Determine the (x, y) coordinate at the center of the cell enclosing the given text.  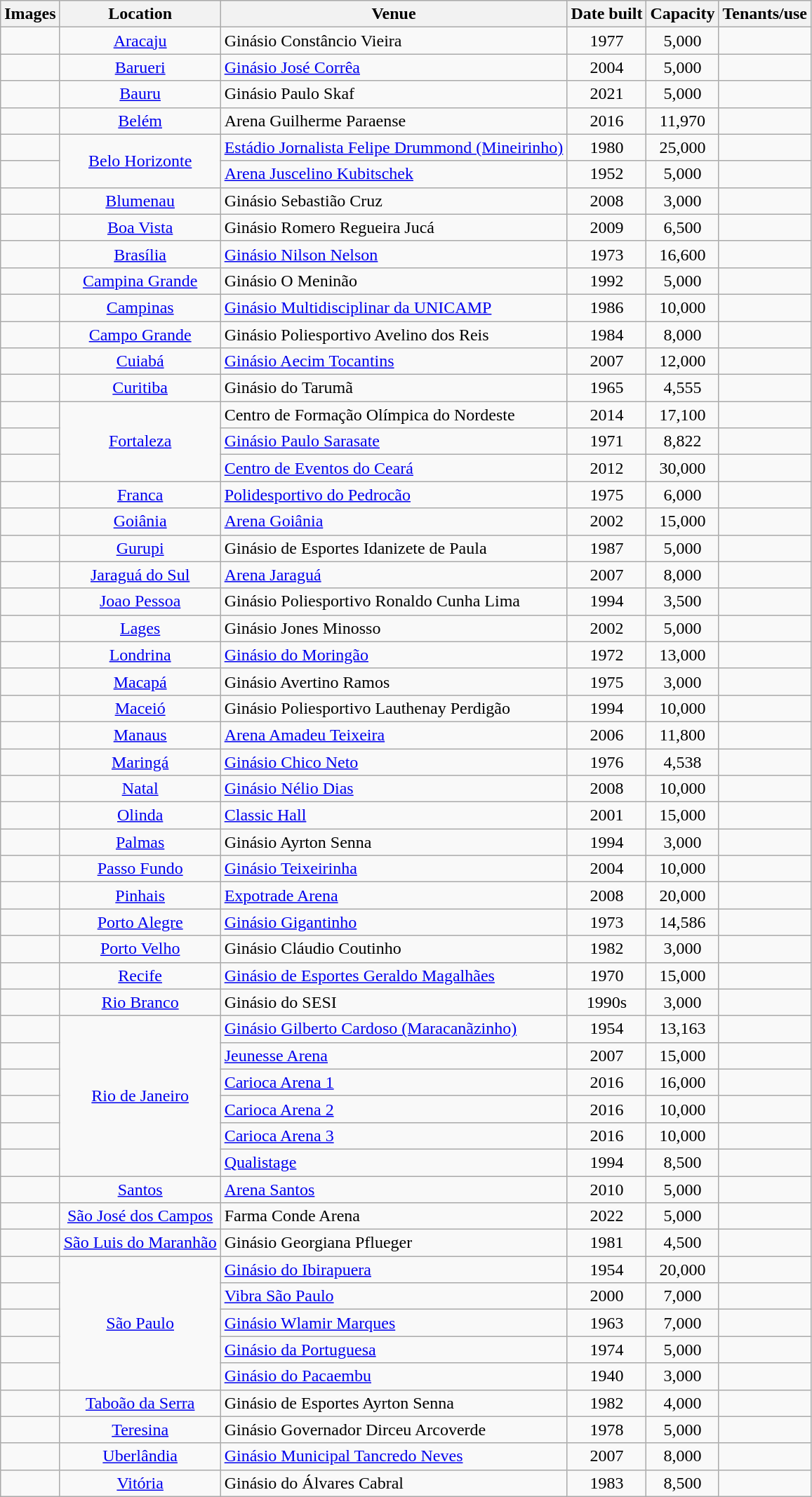
Belém (140, 121)
Centro de Formação Olímpica do Nordeste (394, 415)
Cuiabá (140, 361)
Campina Grande (140, 281)
Taboão da Serra (140, 1403)
Ginásio Ayrton Senna (394, 842)
1983 (606, 1483)
Ginásio Chico Neto (394, 761)
16,000 (682, 1082)
Passo Fundo (140, 869)
1992 (606, 281)
Olinda (140, 816)
Ginásio Wlamir Marques (394, 1323)
Ginásio José Corrêa (394, 67)
Estádio Jornalista Felipe Drummond (Mineirinho) (394, 147)
Ginásio Paulo Sarasate (394, 441)
1952 (606, 174)
1977 (606, 41)
Jaraguá do Sul (140, 575)
Centro de Eventos do Ceará (394, 468)
Ginásio Poliesportivo Lauthenay Perdigão (394, 708)
1990s (606, 1002)
Arena Jaraguá (394, 575)
Ginásio Gigantinho (394, 922)
1940 (606, 1376)
Carioca Arena 3 (394, 1136)
Ginásio Governador Dirceu Arcoverde (394, 1430)
Ginásio Gilberto Cardoso (Maracanãzinho) (394, 1029)
Ginásio de Esportes Idanizete de Paula (394, 548)
1978 (606, 1430)
Ginásio Avertino Ramos (394, 681)
Capacity (682, 14)
Ginásio O Meninão (394, 281)
Goiânia (140, 521)
12,000 (682, 361)
Tenants/use (765, 14)
Macapá (140, 681)
Recife (140, 976)
Expotrade Arena (394, 896)
Barueri (140, 67)
25,000 (682, 147)
1987 (606, 548)
Polidesportivo do Pedrocão (394, 495)
Ginásio Aecim Tocantins (394, 361)
Campinas (140, 307)
8,822 (682, 441)
Date built (606, 14)
1970 (606, 976)
2001 (606, 816)
Ginásio Nélio Dias (394, 789)
Ginásio de Esportes Geraldo Magalhães (394, 976)
1976 (606, 761)
4,500 (682, 1243)
Porto Velho (140, 949)
14,586 (682, 922)
30,000 (682, 468)
1971 (606, 441)
Qualistage (394, 1162)
3,500 (682, 601)
Blumenau (140, 201)
Santos (140, 1190)
4,555 (682, 388)
1981 (606, 1243)
São Luis do Maranhão (140, 1243)
1980 (606, 147)
4,000 (682, 1403)
Vibra São Paulo (394, 1296)
Classic Hall (394, 816)
2021 (606, 94)
Jeunesse Arena (394, 1056)
Campo Grande (140, 335)
Maringá (140, 761)
Ginásio Nilson Nelson (394, 254)
Ginásio Georgiana Pflueger (394, 1243)
Ginásio do Tarumã (394, 388)
Joao Pessoa (140, 601)
Ginásio Constâncio Vieira (394, 41)
Arena Santos (394, 1190)
16,600 (682, 254)
13,163 (682, 1029)
Ginásio Cláudio Coutinho (394, 949)
2010 (606, 1190)
Rio de Janeiro (140, 1096)
Ginásio do Pacaembu (394, 1376)
Ginásio Multidisciplinar da UNICAMP (394, 307)
Maceió (140, 708)
Ginásio de Esportes Ayrton Senna (394, 1403)
17,100 (682, 415)
Palmas (140, 842)
Lages (140, 628)
Gurupi (140, 548)
2014 (606, 415)
Fortaleza (140, 441)
Ginásio do SESI (394, 1002)
11,800 (682, 735)
Franca (140, 495)
Arena Guilherme Paraense (394, 121)
Ginásio Teixeirinha (394, 869)
São Paulo (140, 1323)
4,538 (682, 761)
Brasília (140, 254)
Location (140, 14)
1963 (606, 1323)
Ginásio do Ibirapuera (394, 1270)
Carioca Arena 1 (394, 1082)
2006 (606, 735)
11,970 (682, 121)
Ginásio da Portuguesa (394, 1350)
Arena Amadeu Teixeira (394, 735)
1986 (606, 307)
1984 (606, 335)
Aracaju (140, 41)
Ginásio Romero Regueira Jucá (394, 227)
1974 (606, 1350)
São José dos Campos (140, 1216)
2009 (606, 227)
13,000 (682, 655)
Belo Horizonte (140, 161)
Ginásio Poliesportivo Avelino dos Reis (394, 335)
Bauru (140, 94)
Venue (394, 14)
Teresina (140, 1430)
Ginásio Poliesportivo Ronaldo Cunha Lima (394, 601)
Ginásio Sebastião Cruz (394, 201)
1972 (606, 655)
Uberlândia (140, 1456)
2012 (606, 468)
Vitória (140, 1483)
Ginásio Paulo Skaf (394, 94)
Curitiba (140, 388)
Ginásio Municipal Tancredo Neves (394, 1456)
Porto Alegre (140, 922)
Pinhais (140, 896)
Ginásio Jones Minosso (394, 628)
Manaus (140, 735)
2000 (606, 1296)
Londrina (140, 655)
Carioca Arena 2 (394, 1109)
Boa Vista (140, 227)
Ginásio do Moringão (394, 655)
2022 (606, 1216)
6,500 (682, 227)
Natal (140, 789)
1965 (606, 388)
Images (30, 14)
6,000 (682, 495)
Arena Juscelino Kubitschek (394, 174)
Ginásio do Álvares Cabral (394, 1483)
Rio Branco (140, 1002)
Arena Goiânia (394, 521)
Farma Conde Arena (394, 1216)
